Identify which cell holds the provided text, then report its (x, y) central coordinate. 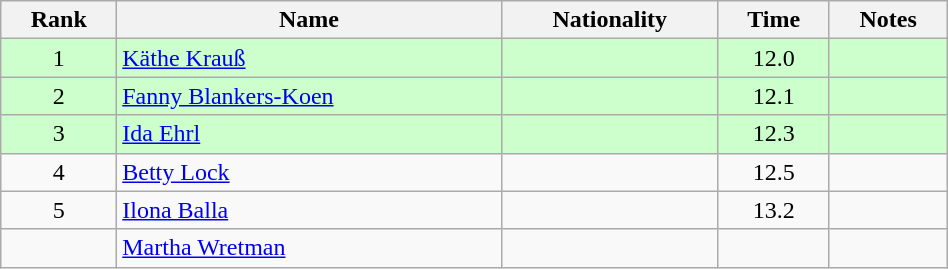
12.0 (774, 58)
Notes (888, 20)
Ilona Balla (309, 210)
Time (774, 20)
Martha Wretman (309, 248)
13.2 (774, 210)
4 (59, 172)
12.5 (774, 172)
Betty Lock (309, 172)
Name (309, 20)
12.3 (774, 134)
Nationality (610, 20)
Fanny Blankers-Koen (309, 96)
12.1 (774, 96)
1 (59, 58)
3 (59, 134)
Ida Ehrl (309, 134)
Käthe Krauß (309, 58)
Rank (59, 20)
5 (59, 210)
2 (59, 96)
